Return the (X, Y) coordinate for the center point of the cell that contains the specified text.  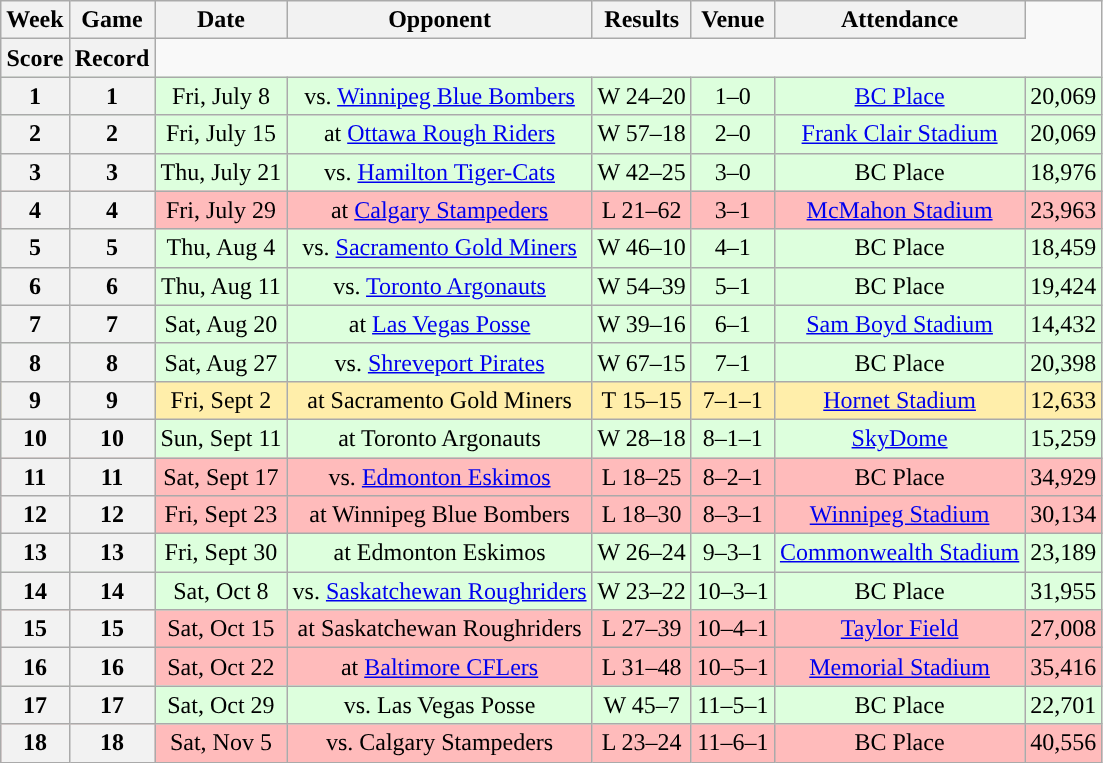
L 27–39 (642, 629)
at Las Vegas Posse (440, 324)
Fri, July 29 (221, 210)
Hornet Stadium (899, 400)
Game (112, 20)
9–3–1 (732, 553)
Sat, Sept 17 (221, 477)
Sat, Oct 22 (221, 667)
40,556 (1064, 743)
Sat, Oct 15 (221, 629)
6–1 (732, 324)
at Edmonton Eskimos (440, 553)
7–1 (732, 362)
Opponent (440, 20)
11–6–1 (732, 743)
10–4–1 (732, 629)
W 45–7 (642, 705)
Thu, Aug 11 (221, 286)
Date (221, 20)
vs. Edmonton Eskimos (440, 477)
34,929 (1064, 477)
L 31–48 (642, 667)
W 46–10 (642, 248)
Fri, Sept 23 (221, 515)
8–2–1 (732, 477)
Sat, Nov 5 (221, 743)
Week (35, 20)
vs. Las Vegas Posse (440, 705)
22,701 (1064, 705)
at Baltimore CFLers (440, 667)
Score (35, 58)
L 21–62 (642, 210)
W 26–24 (642, 553)
L 18–25 (642, 477)
31,955 (1064, 591)
at Toronto Argonauts (440, 438)
W 54–39 (642, 286)
SkyDome (899, 438)
27,008 (1064, 629)
vs. Winnipeg Blue Bombers (440, 96)
Commonwealth Stadium (899, 553)
Memorial Stadium (899, 667)
12,633 (1064, 400)
11–5–1 (732, 705)
Sat, Oct 29 (221, 705)
10–3–1 (732, 591)
Results (642, 20)
18,976 (1064, 172)
W 23–22 (642, 591)
23,189 (1064, 553)
1–0 (732, 96)
35,416 (1064, 667)
Fri, July 8 (221, 96)
Fri, Sept 30 (221, 553)
W 57–18 (642, 134)
20,398 (1064, 362)
W 28–18 (642, 438)
3–1 (732, 210)
W 67–15 (642, 362)
Sat, Oct 8 (221, 591)
T 15–15 (642, 400)
5–1 (732, 286)
Attendance (899, 20)
Thu, July 21 (221, 172)
vs. Shreveport Pirates (440, 362)
Thu, Aug 4 (221, 248)
at Saskatchewan Roughriders (440, 629)
Record (112, 58)
Sam Boyd Stadium (899, 324)
2–0 (732, 134)
Sat, Aug 27 (221, 362)
Venue (732, 20)
Winnipeg Stadium (899, 515)
Taylor Field (899, 629)
15,259 (1064, 438)
vs. Saskatchewan Roughriders (440, 591)
L 18–30 (642, 515)
14,432 (1064, 324)
Frank Clair Stadium (899, 134)
4–1 (732, 248)
vs. Toronto Argonauts (440, 286)
vs. Hamilton Tiger-Cats (440, 172)
at Winnipeg Blue Bombers (440, 515)
W 24–20 (642, 96)
Sun, Sept 11 (221, 438)
W 42–25 (642, 172)
19,424 (1064, 286)
Sat, Aug 20 (221, 324)
L 23–24 (642, 743)
18,459 (1064, 248)
W 39–16 (642, 324)
3–0 (732, 172)
7–1–1 (732, 400)
23,963 (1064, 210)
McMahon Stadium (899, 210)
Fri, July 15 (221, 134)
Fri, Sept 2 (221, 400)
vs. Sacramento Gold Miners (440, 248)
8–3–1 (732, 515)
10–5–1 (732, 667)
vs. Calgary Stampeders (440, 743)
30,134 (1064, 515)
at Sacramento Gold Miners (440, 400)
at Calgary Stampeders (440, 210)
at Ottawa Rough Riders (440, 134)
8–1–1 (732, 438)
